Extract the [X, Y] coordinate from the center of the cell holding the provided text.  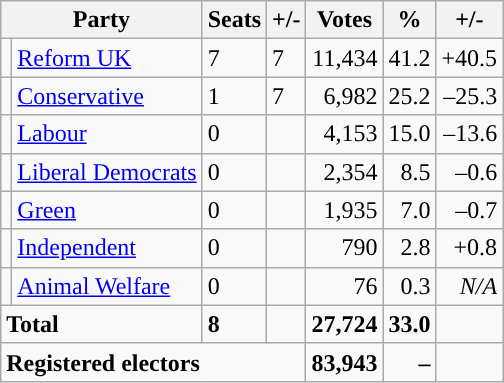
Party [102, 20]
N/A [470, 286]
6,982 [344, 96]
83,943 [344, 362]
Conservative [107, 96]
7.0 [410, 210]
Independent [107, 248]
Reform UK [107, 58]
Votes [344, 20]
–25.3 [470, 96]
Labour [107, 134]
27,724 [344, 324]
8.5 [410, 172]
0.3 [410, 286]
– [410, 362]
8 [234, 324]
Seats [234, 20]
15.0 [410, 134]
4,153 [344, 134]
–13.6 [470, 134]
–0.7 [470, 210]
2,354 [344, 172]
–0.6 [470, 172]
+0.8 [470, 248]
2.8 [410, 248]
Total [102, 324]
Registered electors [154, 362]
Liberal Democrats [107, 172]
11,434 [344, 58]
1,935 [344, 210]
% [410, 20]
+40.5 [470, 58]
790 [344, 248]
76 [344, 286]
1 [234, 96]
41.2 [410, 58]
Green [107, 210]
25.2 [410, 96]
Animal Welfare [107, 286]
33.0 [410, 324]
